Determine the [x, y] coordinate at the center of the cell enclosing the given text.  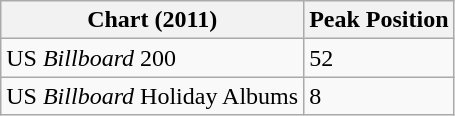
52 [379, 58]
Chart (2011) [152, 20]
US Billboard Holiday Albums [152, 96]
8 [379, 96]
Peak Position [379, 20]
US Billboard 200 [152, 58]
